From the cell containing the given text, extract its center point as [X, Y] coordinate. 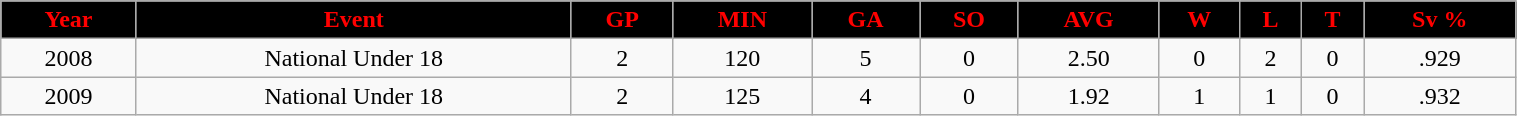
.929 [1440, 58]
Sv % [1440, 20]
1.92 [1088, 96]
MIN [742, 20]
Year [68, 20]
L [1270, 20]
2009 [68, 96]
SO [970, 20]
4 [866, 96]
.932 [1440, 96]
GP [622, 20]
Event [354, 20]
AVG [1088, 20]
T [1332, 20]
GA [866, 20]
125 [742, 96]
120 [742, 58]
2.50 [1088, 58]
W [1199, 20]
2008 [68, 58]
5 [866, 58]
